Capture the cell that displays the provided text and extract its (X, Y) central coordinate. 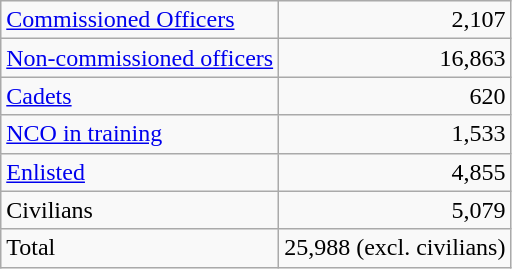
NCO in training (140, 134)
5,079 (395, 210)
Enlisted (140, 172)
1,533 (395, 134)
620 (395, 96)
Commissioned Officers (140, 20)
4,855 (395, 172)
Civilians (140, 210)
Cadets (140, 96)
Total (140, 248)
2,107 (395, 20)
Non-commissioned officers (140, 58)
25,988 (excl. civilians) (395, 248)
16,863 (395, 58)
